Extract the [x, y] coordinate from the center of the cell holding the provided text.  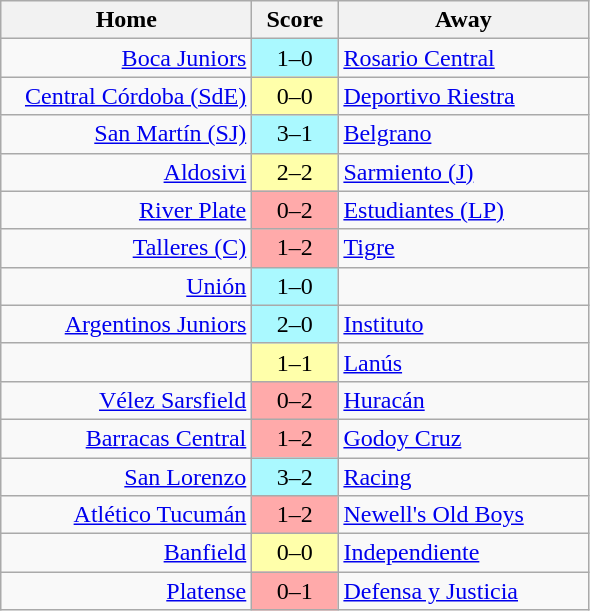
Argentinos Juniors [126, 324]
Instituto [464, 324]
Unión [126, 286]
Newell's Old Boys [464, 515]
Belgrano [464, 134]
Defensa y Justicia [464, 591]
0–1 [295, 591]
Godoy Cruz [464, 438]
Platense [126, 591]
Independiente [464, 553]
Away [464, 20]
River Plate [126, 210]
Talleres (C) [126, 248]
Atlético Tucumán [126, 515]
Estudiantes (LP) [464, 210]
2–0 [295, 324]
Huracán [464, 400]
Lanús [464, 362]
Sarmiento (J) [464, 172]
Barracas Central [126, 438]
Central Córdoba (SdE) [126, 96]
San Martín (SJ) [126, 134]
3–2 [295, 477]
Boca Juniors [126, 58]
Score [295, 20]
Vélez Sarsfield [126, 400]
San Lorenzo [126, 477]
3–1 [295, 134]
Home [126, 20]
Rosario Central [464, 58]
1–1 [295, 362]
2–2 [295, 172]
Aldosivi [126, 172]
Deportivo Riestra [464, 96]
Tigre [464, 248]
Banfield [126, 553]
Racing [464, 477]
